Scan for the cell matching the given text and deliver its [X, Y] coordinate at center. 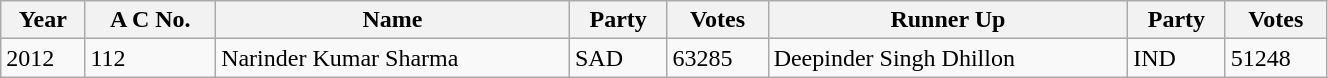
Name [393, 20]
Deepinder Singh Dhillon [948, 58]
A C No. [150, 20]
63285 [718, 58]
Runner Up [948, 20]
SAD [618, 58]
Year [43, 20]
Narinder Kumar Sharma [393, 58]
2012 [43, 58]
51248 [1276, 58]
IND [1176, 58]
112 [150, 58]
